Capture the cell that displays the provided text and extract its [X, Y] central coordinate. 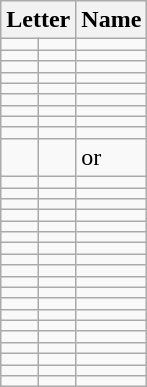
or [112, 157]
Letter [38, 20]
Name [112, 20]
